Return [X, Y] of the center of cell containing provided text 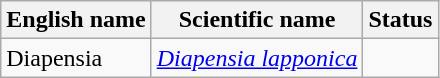
Diapensia lapponica [257, 58]
Status [400, 20]
Scientific name [257, 20]
Diapensia [76, 58]
English name [76, 20]
